From the cell containing the given text, extract its center point as (x, y) coordinate. 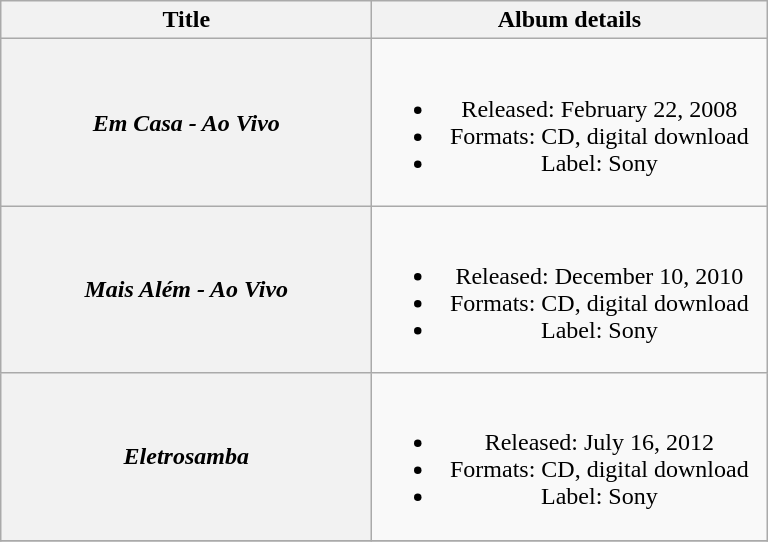
Released: July 16, 2012Formats: CD, digital downloadLabel: Sony (570, 456)
Mais Além - Ao Vivo (186, 290)
Released: December 10, 2010Formats: CD, digital downloadLabel: Sony (570, 290)
Released: February 22, 2008Formats: CD, digital downloadLabel: Sony (570, 122)
Title (186, 20)
Eletrosamba (186, 456)
Em Casa - Ao Vivo (186, 122)
Album details (570, 20)
